From the cell containing the given text, extract its center point as (X, Y) coordinate. 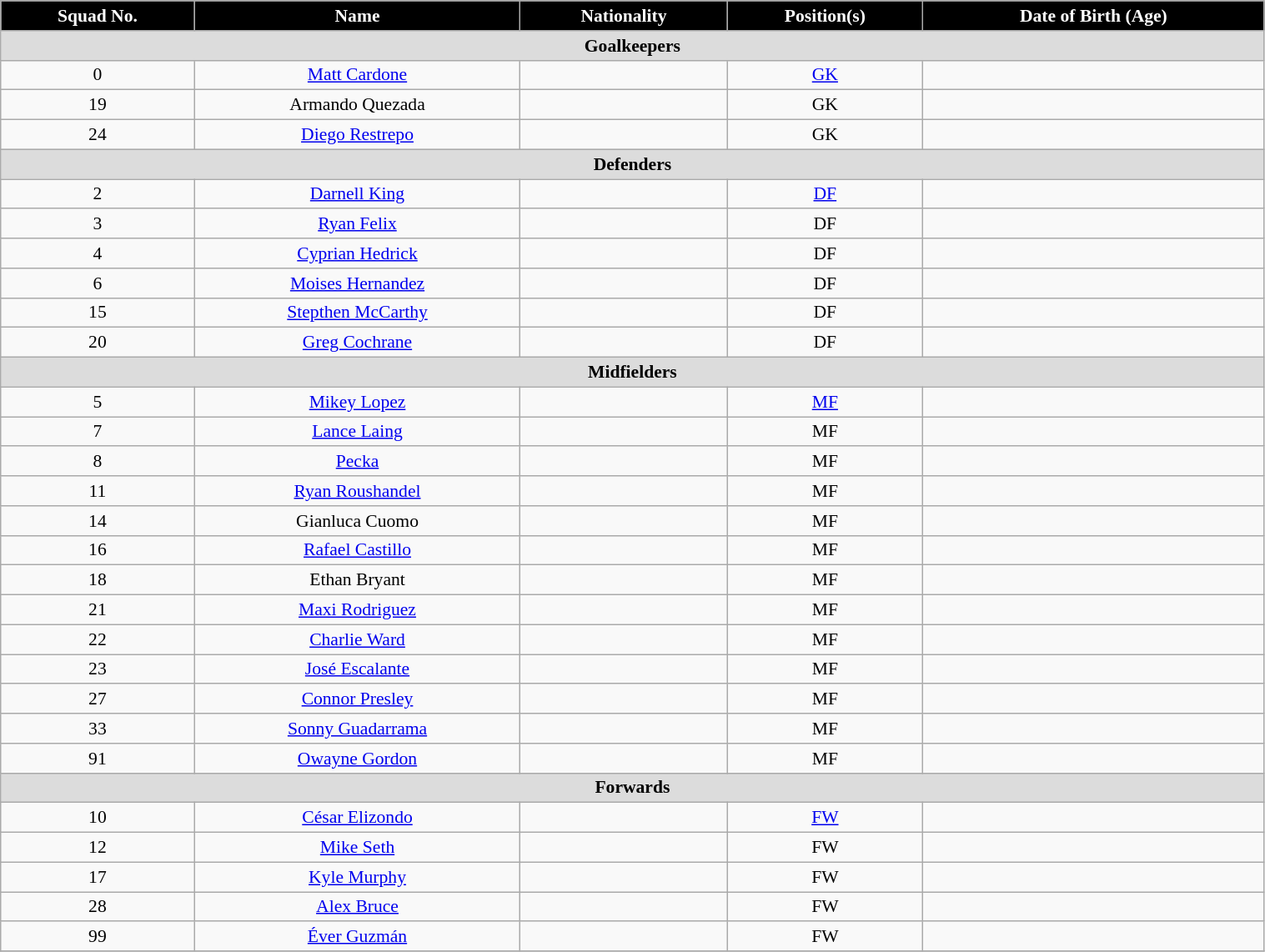
Ryan Felix (357, 224)
Stepthen McCarthy (357, 313)
Maxi Rodriguez (357, 610)
2 (98, 194)
Forwards (632, 788)
Kyle Murphy (357, 877)
Greg Cochrane (357, 343)
Rafael Castillo (357, 550)
17 (98, 877)
Mike Seth (357, 848)
Owayne Gordon (357, 759)
7 (98, 432)
8 (98, 462)
Squad No. (98, 16)
99 (98, 937)
Date of Birth (Age) (1094, 16)
Nationality (624, 16)
Éver Guzmán (357, 937)
Ethan Bryant (357, 580)
11 (98, 491)
19 (98, 105)
Midfielders (632, 373)
0 (98, 75)
16 (98, 550)
14 (98, 521)
91 (98, 759)
6 (98, 283)
28 (98, 907)
César Elizondo (357, 818)
24 (98, 135)
18 (98, 580)
22 (98, 639)
Connor Presley (357, 699)
Defenders (632, 164)
Pecka (357, 462)
Lance Laing (357, 432)
21 (98, 610)
Moises Hernandez (357, 283)
Matt Cardone (357, 75)
Name (357, 16)
Armando Quezada (357, 105)
Diego Restrepo (357, 135)
Charlie Ward (357, 639)
Cyprian Hedrick (357, 253)
Alex Bruce (357, 907)
Mikey Lopez (357, 402)
3 (98, 224)
10 (98, 818)
Sonny Guadarrama (357, 729)
Goalkeepers (632, 46)
Darnell King (357, 194)
23 (98, 669)
Ryan Roushandel (357, 491)
5 (98, 402)
José Escalante (357, 669)
Gianluca Cuomo (357, 521)
12 (98, 848)
15 (98, 313)
4 (98, 253)
27 (98, 699)
33 (98, 729)
Position(s) (826, 16)
20 (98, 343)
